Scan for the cell matching the given text and deliver its [x, y] coordinate at center. 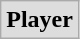
Player [40, 20]
